Scan for the cell matching the given text and deliver its (x, y) coordinate at center. 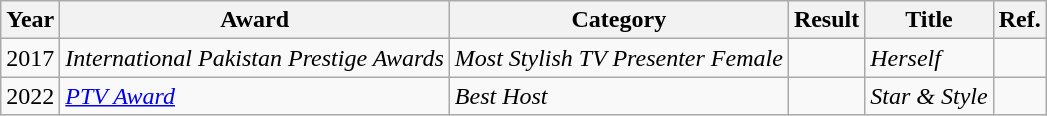
Category (618, 20)
Result (826, 20)
Year (30, 20)
Herself (929, 58)
PTV Award (255, 96)
2017 (30, 58)
Best Host (618, 96)
2022 (30, 96)
International Pakistan Prestige Awards (255, 58)
Ref. (1020, 20)
Star & Style (929, 96)
Award (255, 20)
Most Stylish TV Presenter Female (618, 58)
Title (929, 20)
